Locate the cell with the specified text and output its [X, Y] center coordinate. 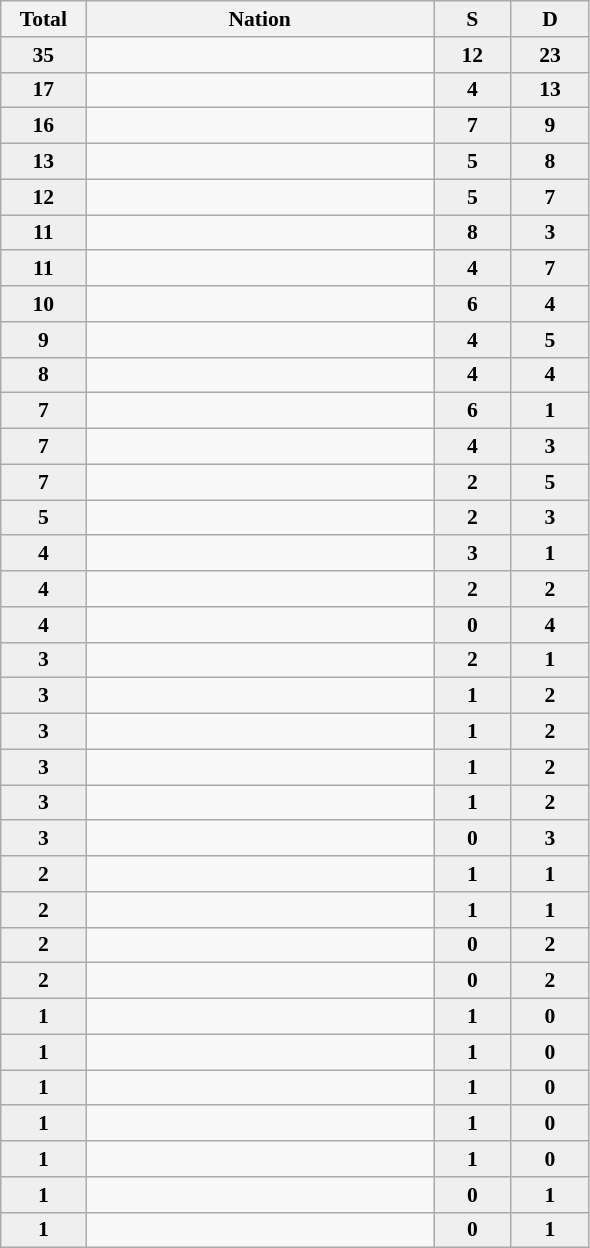
35 [44, 55]
Total [44, 19]
10 [44, 304]
Nation [260, 19]
17 [44, 90]
16 [44, 126]
S [473, 19]
D [550, 19]
23 [550, 55]
